Identify which cell holds the provided text, then report its [x, y] central coordinate. 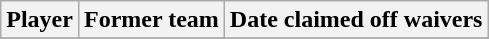
Player [40, 20]
Former team [151, 20]
Date claimed off waivers [356, 20]
